Determine the [x, y] coordinate at the center of the cell enclosing the given text.  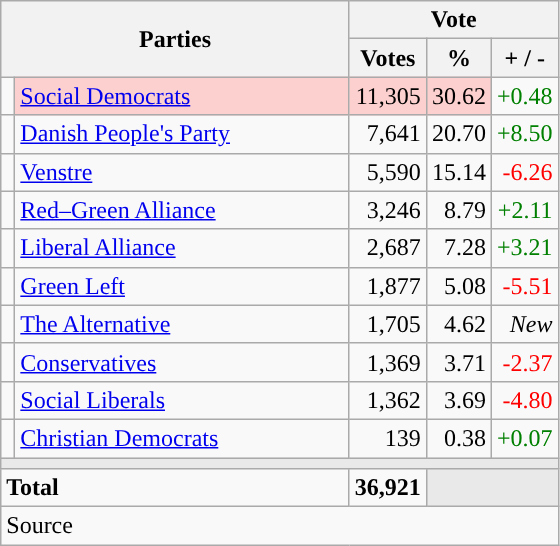
Votes [388, 58]
Conservatives [182, 362]
7.28 [458, 248]
+3.21 [524, 248]
1,362 [388, 400]
1,369 [388, 362]
New [524, 324]
1,877 [388, 286]
The Alternative [182, 324]
Parties [176, 39]
5,590 [388, 172]
Venstre [182, 172]
36,921 [388, 488]
3.71 [458, 362]
20.70 [458, 134]
Social Democrats [182, 96]
Total [176, 488]
-4.80 [524, 400]
4.62 [458, 324]
+8.50 [524, 134]
139 [388, 438]
Vote [454, 20]
3.69 [458, 400]
5.08 [458, 286]
+ / - [524, 58]
% [458, 58]
7,641 [388, 134]
30.62 [458, 96]
Liberal Alliance [182, 248]
+0.07 [524, 438]
Green Left [182, 286]
-5.51 [524, 286]
1,705 [388, 324]
11,305 [388, 96]
Danish People's Party [182, 134]
Christian Democrats [182, 438]
-6.26 [524, 172]
3,246 [388, 210]
Red–Green Alliance [182, 210]
8.79 [458, 210]
15.14 [458, 172]
Social Liberals [182, 400]
Source [280, 526]
+2.11 [524, 210]
+0.48 [524, 96]
2,687 [388, 248]
0.38 [458, 438]
-2.37 [524, 362]
